Capture the cell that displays the provided text and extract its [x, y] central coordinate. 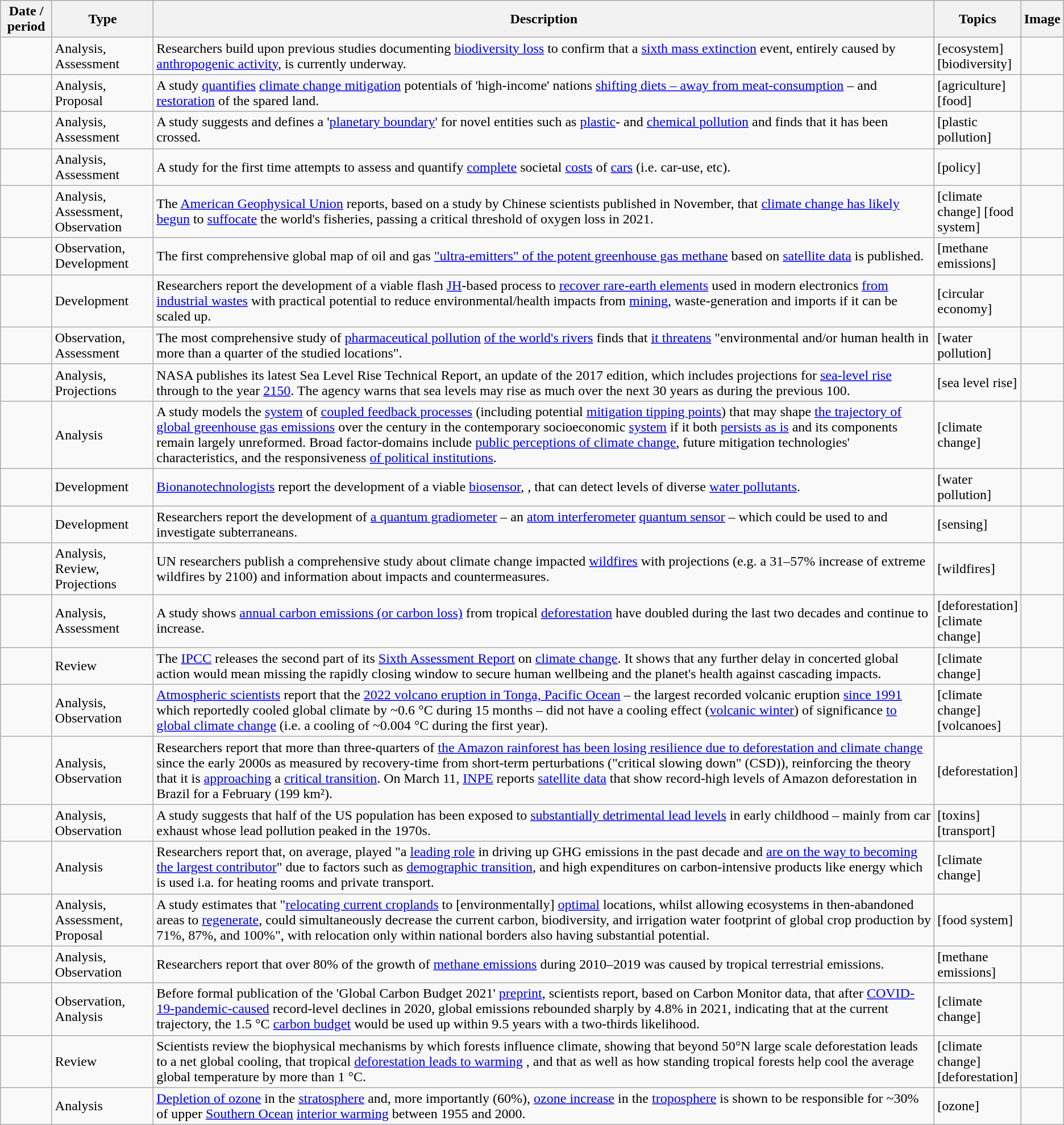
[agriculture] [food] [978, 93]
[wildfires] [978, 569]
A study for the first time attempts to assess and quantify complete societal costs of cars (i.e. car-use, etc). [544, 167]
[plastic pollution] [978, 130]
Bionanotechnologists report the development of a viable biosensor, , that can detect levels of diverse water pollutants. [544, 487]
The first comprehensive global map of oil and gas "ultra-emitters" of the potent greenhouse gas methane based on satellite data is published. [544, 256]
[climate change] [food system] [978, 211]
[ecosystem] [biodiversity] [978, 56]
[sensing] [978, 524]
Description [544, 19]
Analysis, Assessment, Proposal [102, 920]
A study shows annual carbon emissions (or carbon loss) from tropical deforestation have doubled during the last two decades and continue to increase. [544, 621]
[food system] [978, 920]
Type [102, 19]
[ozone] [978, 1106]
Topics [978, 19]
[deforestation] [978, 771]
Image [1042, 19]
Analysis, Proposal [102, 93]
A study suggests and defines a 'planetary boundary' for novel entities such as plastic- and chemical pollution and finds that it has been crossed. [544, 130]
Analysis, Review, Projections [102, 569]
[sea level rise] [978, 382]
[climate change] [volcanoes] [978, 711]
Researchers report that over 80% of the growth of methane emissions during 2010–2019 was caused by tropical terrestrial emissions. [544, 964]
[climate change] [deforestation] [978, 1061]
Observation, Assessment [102, 346]
Observation, Development [102, 256]
Analysis, Assessment, Observation [102, 211]
[circular economy] [978, 301]
Date / period [26, 19]
Analysis, Projections [102, 382]
[toxins] [transport] [978, 823]
[policy] [978, 167]
Observation, Analysis [102, 1009]
[deforestation] [climate change] [978, 621]
